Determine the [X, Y] coordinate at the center of the cell enclosing the given text.  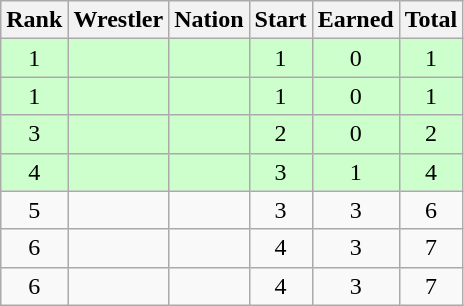
Nation [209, 20]
Wrestler [118, 20]
5 [34, 210]
Total [431, 20]
Earned [356, 20]
Rank [34, 20]
Start [280, 20]
